Find where the given text appears and provide that cell's center as (X, Y) coordinate. 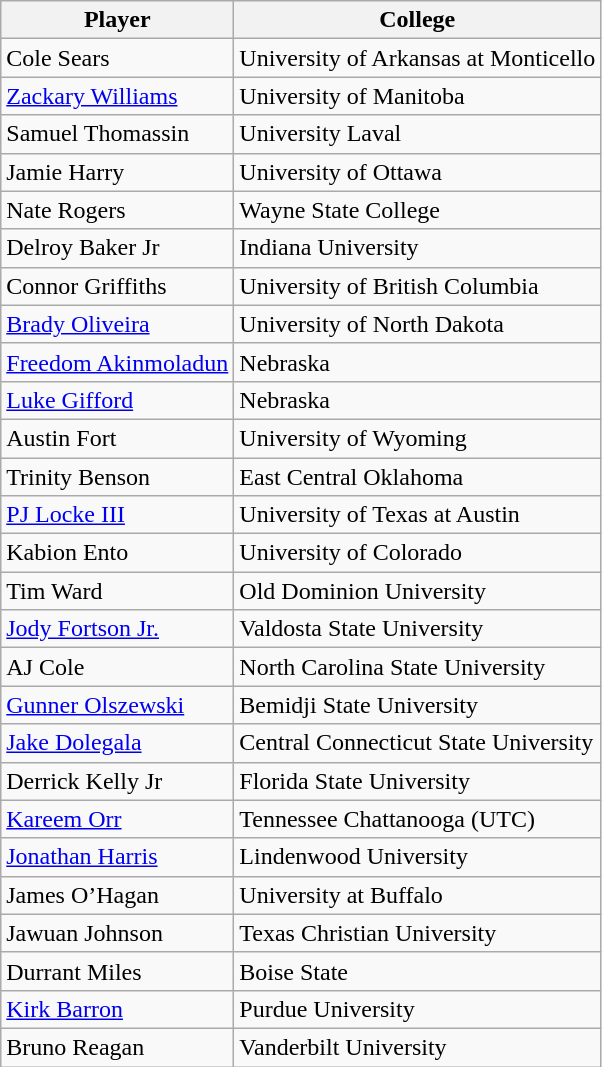
College (418, 20)
Kabion Ento (118, 553)
University of Manitoba (418, 96)
University of Texas at Austin (418, 515)
University of British Columbia (418, 286)
Jake Dolegala (118, 743)
Old Dominion University (418, 591)
Player (118, 20)
Samuel Thomassin (118, 134)
Kareem Orr (118, 819)
Bemidji State University (418, 705)
Jody Fortson Jr. (118, 629)
Central Connecticut State University (418, 743)
University of Arkansas at Monticello (418, 58)
PJ Locke III (118, 515)
Bruno Reagan (118, 1047)
Trinity Benson (118, 477)
East Central Oklahoma (418, 477)
Jawuan Johnson (118, 933)
Cole Sears (118, 58)
University of Wyoming (418, 438)
Connor Griffiths (118, 286)
AJ Cole (118, 667)
University of North Dakota (418, 324)
Indiana University (418, 248)
Boise State (418, 971)
University of Colorado (418, 553)
Brady Oliveira (118, 324)
Tennessee Chattanooga (UTC) (418, 819)
Texas Christian University (418, 933)
Vanderbilt University (418, 1047)
Valdosta State University (418, 629)
University at Buffalo (418, 895)
Gunner Olszewski (118, 705)
University of Ottawa (418, 172)
Jamie Harry (118, 172)
Kirk Barron (118, 1009)
University Laval (418, 134)
Delroy Baker Jr (118, 248)
Lindenwood University (418, 857)
Tim Ward (118, 591)
Zackary Williams (118, 96)
James O’Hagan (118, 895)
Derrick Kelly Jr (118, 781)
Jonathan Harris (118, 857)
Austin Fort (118, 438)
Nate Rogers (118, 210)
Wayne State College (418, 210)
Luke Gifford (118, 400)
Durrant Miles (118, 971)
North Carolina State University (418, 667)
Purdue University (418, 1009)
Freedom Akinmoladun (118, 362)
Florida State University (418, 781)
